Scan for the cell matching the given text and deliver its [x, y] coordinate at center. 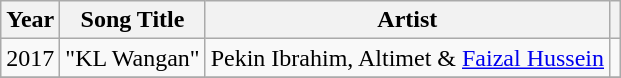
2017 [30, 58]
Song Title [132, 20]
Artist [407, 20]
Pekin Ibrahim, Altimet & Faizal Hussein [407, 58]
"KL Wangan" [132, 58]
Year [30, 20]
